Identify which cell holds the provided text, then report its [x, y] central coordinate. 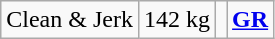
142 kg [176, 20]
Clean & Jerk [70, 20]
GR [250, 20]
